Identify which cell holds the provided text, then report its [X, Y] central coordinate. 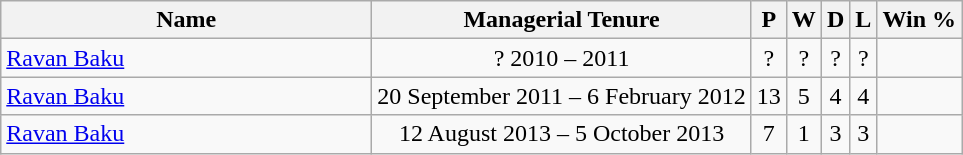
1 [804, 134]
Managerial Tenure [562, 20]
L [864, 20]
D [835, 20]
13 [768, 96]
20 September 2011 – 6 February 2012 [562, 96]
W [804, 20]
Win % [920, 20]
? 2010 – 2011 [562, 58]
Name [186, 20]
12 August 2013 – 5 October 2013 [562, 134]
P [768, 20]
5 [804, 96]
7 [768, 134]
